Locate the cell with the specified text and output its [X, Y] center coordinate. 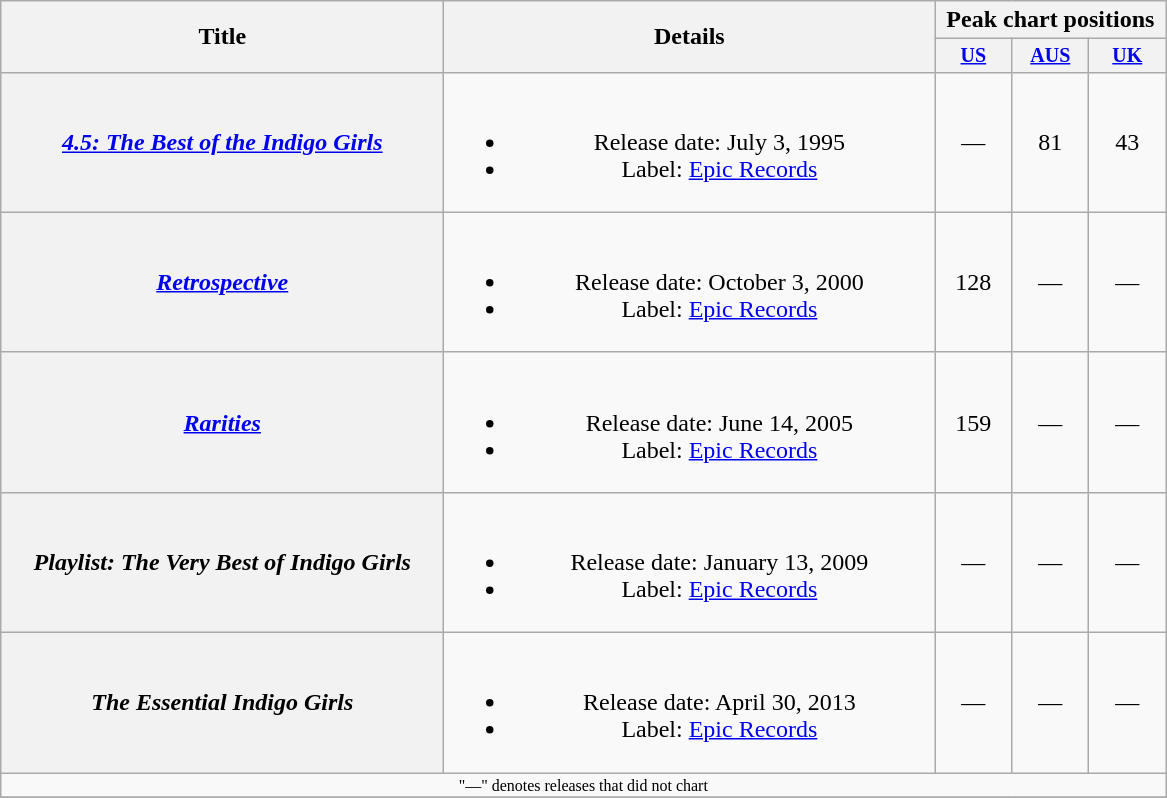
UK [1128, 56]
159 [974, 422]
Peak chart positions [1050, 20]
AUS [1050, 56]
Title [222, 37]
The Essential Indigo Girls [222, 703]
Playlist: The Very Best of Indigo Girls [222, 562]
Release date: June 14, 2005Label: Epic Records [690, 422]
Release date: April 30, 2013Label: Epic Records [690, 703]
"—" denotes releases that did not chart [584, 785]
Release date: July 3, 1995Label: Epic Records [690, 142]
Release date: January 13, 2009Label: Epic Records [690, 562]
Rarities [222, 422]
Retrospective [222, 282]
Details [690, 37]
81 [1050, 142]
128 [974, 282]
Release date: October 3, 2000Label: Epic Records [690, 282]
4.5: The Best of the Indigo Girls [222, 142]
43 [1128, 142]
US [974, 56]
